Find where the given text appears and provide that cell's center as (X, Y) coordinate. 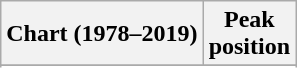
Chart (1978–2019) (102, 34)
Peakposition (249, 34)
